Output the (x, y) coordinate of the center of the cell containing the given text.  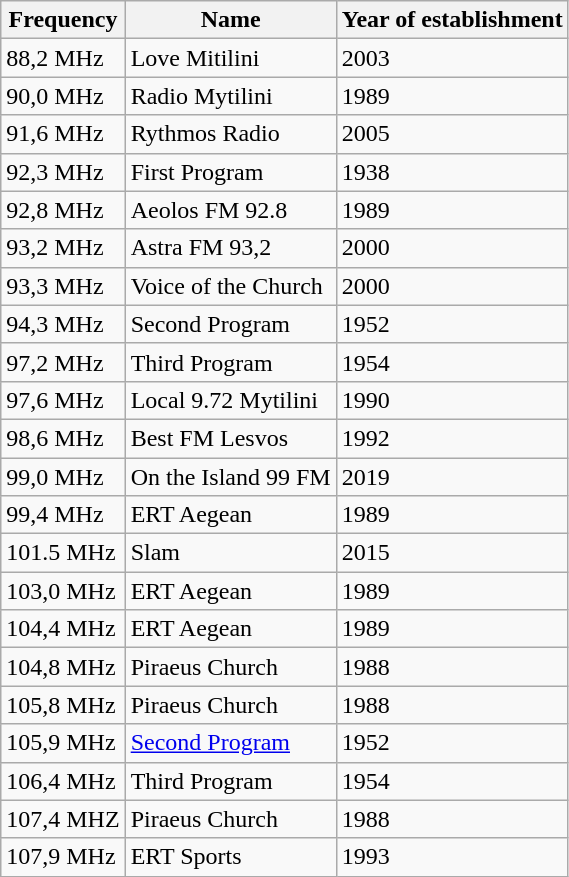
92,8 MHz (63, 210)
1990 (452, 400)
Year of establishment (452, 20)
2003 (452, 58)
91,6 MHz (63, 134)
98,6 MHz (63, 438)
1938 (452, 172)
90,0 MHz (63, 96)
Name (230, 20)
104,4 MHz (63, 629)
Slam (230, 553)
107,9 MHz (63, 857)
94,3 MHz (63, 324)
Local 9.72 Mytilini (230, 400)
2015 (452, 553)
105,8 MHz (63, 705)
2019 (452, 477)
99,0 MHz (63, 477)
107,4 MHZ (63, 819)
93,2 MHz (63, 248)
Voice of the Church (230, 286)
2005 (452, 134)
On the Island 99 FM (230, 477)
106,4 MHz (63, 781)
92,3 MHz (63, 172)
1993 (452, 857)
First Program (230, 172)
88,2 MHz (63, 58)
99,4 MHz (63, 515)
103,0 MHz (63, 591)
ERT Sports (230, 857)
101.5 MHz (63, 553)
Frequency (63, 20)
1992 (452, 438)
105,9 MHz (63, 743)
Rythmos Radio (230, 134)
Love Mitilini (230, 58)
Radio Mytilini (230, 96)
Best FM Lesvos (230, 438)
Astra FM 93,2 (230, 248)
97,2 MHz (63, 362)
97,6 MHz (63, 400)
104,8 MHz (63, 667)
Aeolos FM 92.8 (230, 210)
93,3 MHz (63, 286)
